Provide the (x, y) coordinate of the cell's center where the given text is located.  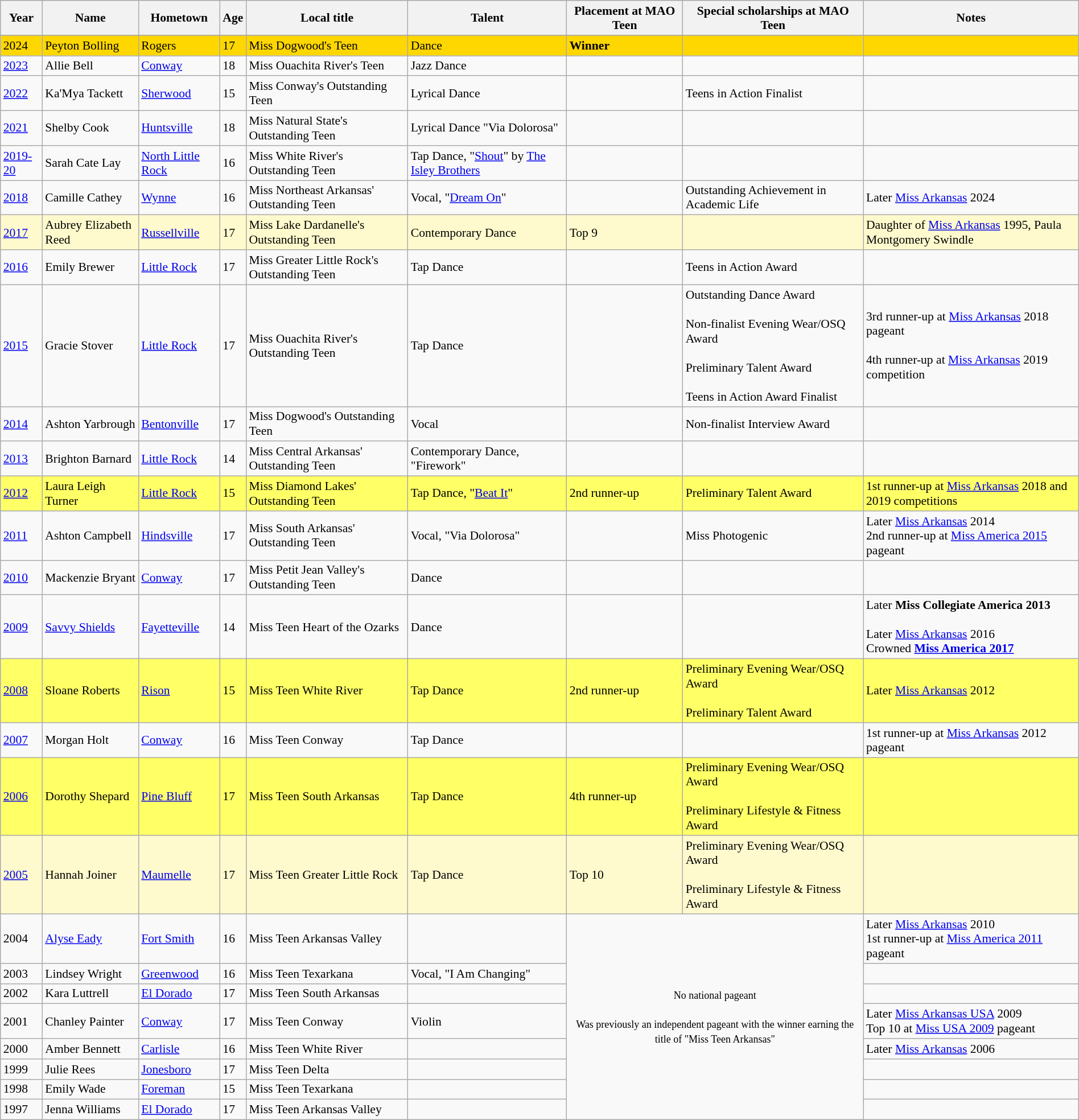
Lyrical Dance "Via Dolorosa" (487, 129)
Miss Lake Dardanelle's Outstanding Teen (327, 232)
Miss Teen Heart of the Ozarks (327, 627)
Morgan Holt (90, 740)
Age (233, 18)
Wynne (179, 198)
Miss Diamond Lakes' Outstanding Teen (327, 494)
Fayetteville (179, 627)
Daughter of Miss Arkansas 1995, Paula Montgomery Swindle (971, 232)
Vocal, "Dream On" (487, 198)
Non-finalist Interview Award (773, 423)
Tap Dance, "Shout" by The Isley Brothers (487, 163)
2019-20 (22, 163)
Miss Teen Greater Little Rock (327, 875)
2018 (22, 198)
Huntsville (179, 129)
Miss Photogenic (773, 536)
Mackenzie Bryant (90, 577)
2007 (22, 740)
2010 (22, 577)
1999 (22, 1069)
Bentonville (179, 423)
2021 (22, 129)
Tap Dance, "Beat It" (487, 494)
Later Miss Arkansas 20142nd runner-up at Miss America 2015 pageant (971, 536)
Outstanding Dance AwardNon-finalist Evening Wear/OSQ AwardPreliminary Talent AwardTeens in Action Award Finalist (773, 345)
1st runner-up at Miss Arkansas 2018 and 2019 competitions (971, 494)
Hometown (179, 18)
2001 (22, 1021)
Miss White River's Outstanding Teen (327, 163)
Teens in Action Finalist (773, 93)
Hindsville (179, 536)
Russellville (179, 232)
2000 (22, 1049)
Ka'Mya Tackett (90, 93)
Contemporary Dance (487, 232)
2004 (22, 939)
Local title (327, 18)
Name (90, 18)
Brighton Barnard (90, 459)
Miss Dogwood's Teen (327, 46)
Violin (487, 1021)
Miss Conway's Outstanding Teen (327, 93)
Greenwood (179, 974)
2014 (22, 423)
Top 9 (625, 232)
Later Miss Arkansas 2006 (971, 1049)
Carlisle (179, 1049)
Gracie Stover (90, 345)
1997 (22, 1110)
Vocal (487, 423)
2003 (22, 974)
2017 (22, 232)
Jonesboro (179, 1069)
2016 (22, 267)
Sherwood (179, 93)
Top 10 (625, 875)
Lindsey Wright (90, 974)
Hannah Joiner (90, 875)
Teens in Action Award (773, 267)
2006 (22, 797)
Vocal, "Via Dolorosa" (487, 536)
2024 (22, 46)
Amber Bennett (90, 1049)
1998 (22, 1089)
North Little Rock (179, 163)
Miss Ouachita River's Teen (327, 66)
Sloane Roberts (90, 691)
Kara Luttrell (90, 994)
Later Miss Arkansas USA 2009Top 10 at Miss USA 2009 pageant (971, 1021)
2009 (22, 627)
Emily Wade (90, 1089)
2008 (22, 691)
Maumelle (179, 875)
Julie Rees (90, 1069)
Fort Smith (179, 939)
2002 (22, 994)
Outstanding Achievement in Academic Life (773, 198)
2011 (22, 536)
Later Miss Arkansas 2024 (971, 198)
Miss Central Arkansas' Outstanding Teen (327, 459)
Rogers (179, 46)
Vocal, "I Am Changing" (487, 974)
Shelby Cook (90, 129)
4th runner-up (625, 797)
Later Miss Arkansas 20101st runner-up at Miss America 2011 pageant (971, 939)
Alyse Eady (90, 939)
Laura Leigh Turner (90, 494)
Dorothy Shepard (90, 797)
Miss Greater Little Rock's Outstanding Teen (327, 267)
2012 (22, 494)
Sarah Cate Lay (90, 163)
Miss South Arkansas' Outstanding Teen (327, 536)
Winner (625, 46)
Camille Cathey (90, 198)
1st runner-up at Miss Arkansas 2012 pageant (971, 740)
2023 (22, 66)
Miss Natural State's Outstanding Teen (327, 129)
Later Miss Collegiate America 2013Later Miss Arkansas 2016Crowned Miss America 2017 (971, 627)
Chanley Painter (90, 1021)
2015 (22, 345)
Lyrical Dance (487, 93)
Ashton Yarbrough (90, 423)
Miss Northeast Arkansas' Outstanding Teen (327, 198)
Ashton Campbell (90, 536)
Jazz Dance (487, 66)
2005 (22, 875)
Rison (179, 691)
Contemporary Dance, "Firework" (487, 459)
Notes (971, 18)
Miss Dogwood's Outstanding Teen (327, 423)
No national pageantWas previously an independent pageant with the winner earning the title of "Miss Teen Arkansas" (715, 1017)
Allie Bell (90, 66)
Placement at MAO Teen (625, 18)
Emily Brewer (90, 267)
Miss Teen Delta (327, 1069)
Savvy Shields (90, 627)
Aubrey Elizabeth Reed (90, 232)
Year (22, 18)
2022 (22, 93)
3rd runner-up at Miss Arkansas 2018 pageant4th runner-up at Miss Arkansas 2019 competition (971, 345)
Special scholarships at MAO Teen (773, 18)
Preliminary Talent Award (773, 494)
Miss Ouachita River's Outstanding Teen (327, 345)
Peyton Bolling (90, 46)
2013 (22, 459)
Foreman (179, 1089)
Talent (487, 18)
Miss Petit Jean Valley's Outstanding Teen (327, 577)
Jenna Williams (90, 1110)
Pine Bluff (179, 797)
Later Miss Arkansas 2012 (971, 691)
Preliminary Evening Wear/OSQ Award Preliminary Talent Award (773, 691)
